Extract the [X, Y] coordinate from the center of the cell holding the provided text.  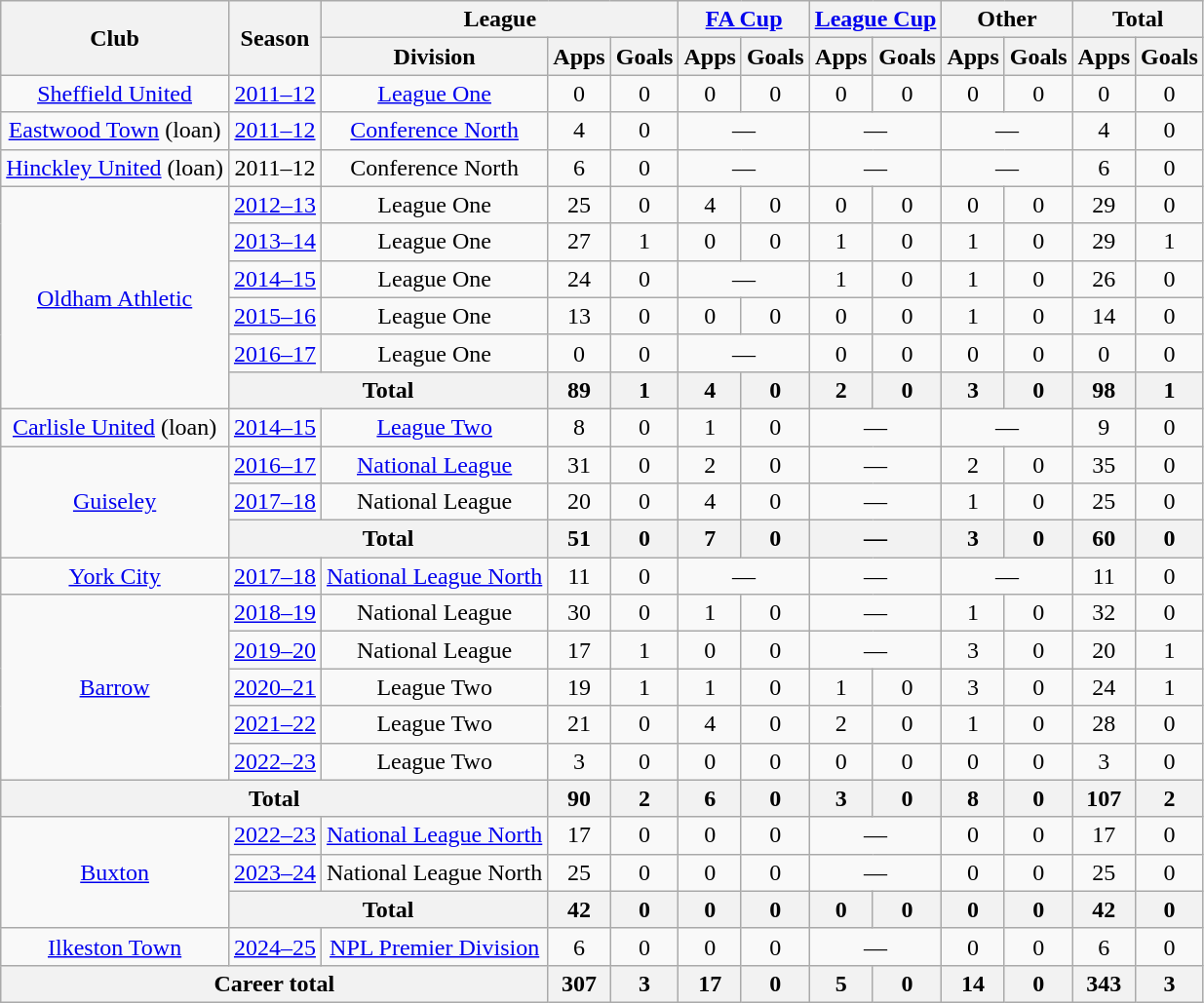
32 [1104, 613]
28 [1104, 724]
5 [840, 984]
343 [1104, 984]
90 [579, 798]
2020–21 [275, 687]
51 [579, 539]
Buxton [115, 872]
2019–20 [275, 650]
2015–16 [275, 316]
7 [710, 539]
Sheffield United [115, 94]
107 [1104, 798]
Carlisle United (loan) [115, 427]
19 [579, 687]
FA Cup [744, 19]
NPL Premier Division [434, 946]
Other [1007, 19]
30 [579, 613]
Oldham Athletic [115, 297]
2023–24 [275, 872]
2012–13 [275, 205]
2021–22 [275, 724]
2018–19 [275, 613]
Guiseley [115, 502]
13 [579, 316]
21 [579, 724]
2024–25 [275, 946]
27 [579, 242]
Ilkeston Town [115, 946]
26 [1104, 279]
League [499, 19]
98 [1104, 390]
York City [115, 576]
Eastwood Town (loan) [115, 131]
9 [1104, 427]
Barrow [115, 687]
Hinckley United (loan) [115, 168]
2013–14 [275, 242]
Club [115, 38]
89 [579, 390]
35 [1104, 465]
307 [579, 984]
League Cup [875, 19]
60 [1104, 539]
31 [579, 465]
Career total [275, 984]
Season [275, 38]
Division [434, 57]
